Detect which cell encompasses the target text, then output its (x, y) center coordinate. 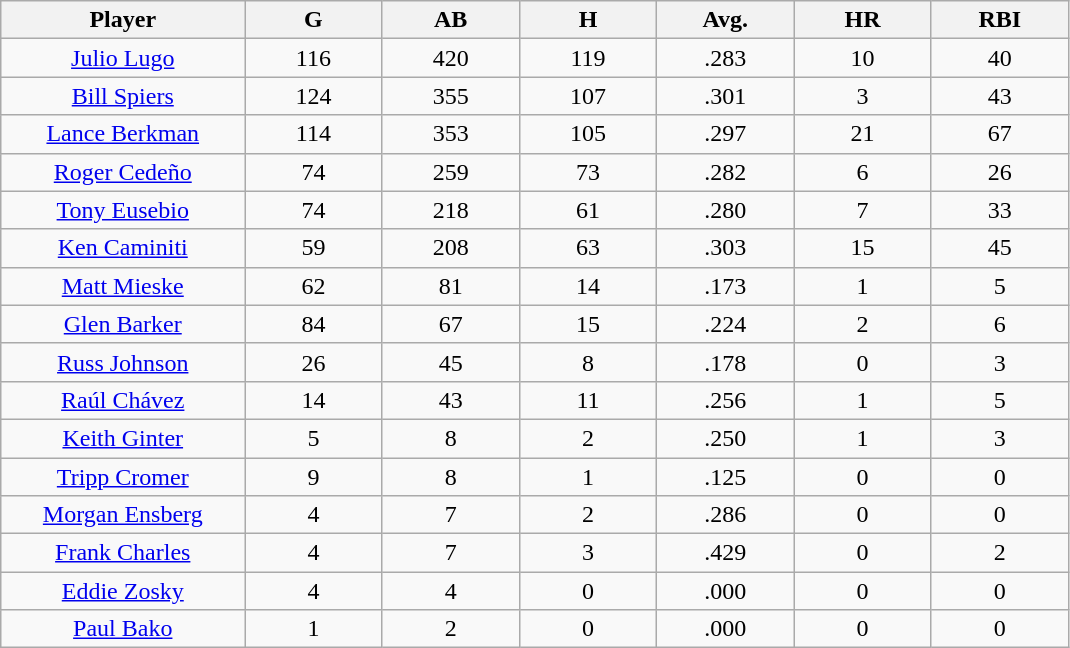
Eddie Zosky (123, 591)
105 (588, 134)
33 (1000, 210)
.297 (726, 134)
AB (450, 20)
355 (450, 96)
.283 (726, 58)
.280 (726, 210)
81 (450, 286)
259 (450, 172)
.224 (726, 324)
84 (314, 324)
HR (862, 20)
RBI (1000, 20)
9 (314, 477)
.173 (726, 286)
62 (314, 286)
Julio Lugo (123, 58)
Keith Ginter (123, 438)
40 (1000, 58)
11 (588, 400)
Frank Charles (123, 553)
.178 (726, 362)
116 (314, 58)
124 (314, 96)
353 (450, 134)
208 (450, 248)
218 (450, 210)
.429 (726, 553)
G (314, 20)
420 (450, 58)
.250 (726, 438)
Morgan Ensberg (123, 515)
61 (588, 210)
Russ Johnson (123, 362)
Tony Eusebio (123, 210)
Player (123, 20)
H (588, 20)
Lance Berkman (123, 134)
.282 (726, 172)
.256 (726, 400)
10 (862, 58)
21 (862, 134)
.301 (726, 96)
59 (314, 248)
Paul Bako (123, 629)
73 (588, 172)
Matt Mieske (123, 286)
Bill Spiers (123, 96)
Avg. (726, 20)
.286 (726, 515)
Roger Cedeño (123, 172)
.303 (726, 248)
Glen Barker (123, 324)
Ken Caminiti (123, 248)
114 (314, 134)
63 (588, 248)
119 (588, 58)
.125 (726, 477)
107 (588, 96)
Raúl Chávez (123, 400)
Tripp Cromer (123, 477)
